Search for the cell housing the specified text and yield its (X, Y) center coordinate. 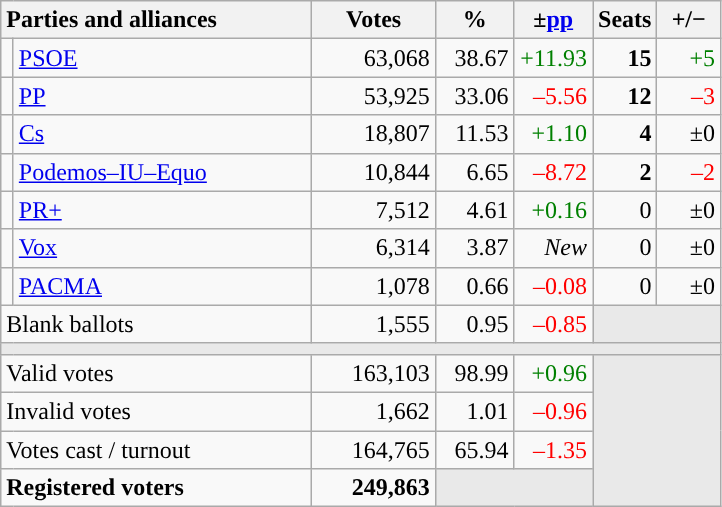
+0.96 (554, 373)
+/− (689, 20)
0.66 (474, 286)
15 (624, 58)
+1.10 (554, 134)
–0.85 (554, 324)
12 (624, 96)
–8.72 (554, 172)
Seats (624, 20)
249,863 (374, 488)
163,103 (374, 373)
Blank ballots (156, 324)
1.01 (474, 411)
Valid votes (156, 373)
1,555 (374, 324)
164,765 (374, 449)
–3 (689, 96)
–5.56 (554, 96)
65.94 (474, 449)
+0.16 (554, 210)
98.99 (474, 373)
10,844 (374, 172)
PP (162, 96)
0.95 (474, 324)
33.06 (474, 96)
Podemos–IU–Equo (162, 172)
4 (624, 134)
Votes cast / turnout (156, 449)
Cs (162, 134)
18,807 (374, 134)
Parties and alliances (156, 20)
% (474, 20)
6,314 (374, 248)
Invalid votes (156, 411)
38.67 (474, 58)
6.65 (474, 172)
PR+ (162, 210)
1,078 (374, 286)
2 (624, 172)
11.53 (474, 134)
–2 (689, 172)
+5 (689, 58)
7,512 (374, 210)
±pp (554, 20)
New (554, 248)
–1.35 (554, 449)
63,068 (374, 58)
–0.08 (554, 286)
PACMA (162, 286)
–0.96 (554, 411)
Vox (162, 248)
4.61 (474, 210)
Votes (374, 20)
PSOE (162, 58)
1,662 (374, 411)
Registered voters (156, 488)
+11.93 (554, 58)
53,925 (374, 96)
3.87 (474, 248)
